Return [x, y] of the center of cell containing provided text 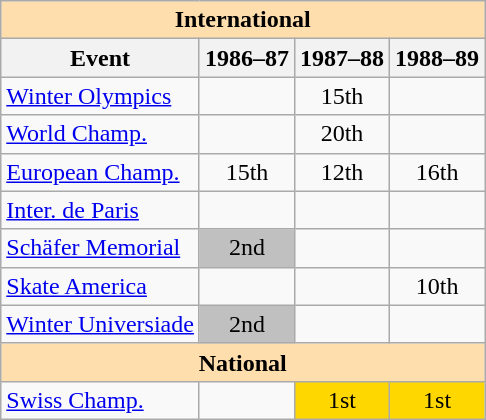
Inter. de Paris [100, 210]
16th [438, 172]
Schäfer Memorial [100, 248]
National [243, 362]
International [243, 20]
1988–89 [438, 58]
Winter Universiade [100, 324]
World Champ. [100, 134]
Skate America [100, 286]
Winter Olympics [100, 96]
1987–88 [342, 58]
10th [438, 286]
European Champ. [100, 172]
1986–87 [246, 58]
20th [342, 134]
Swiss Champ. [100, 400]
12th [342, 172]
Event [100, 58]
